Identify which cell holds the provided text, then report its (X, Y) central coordinate. 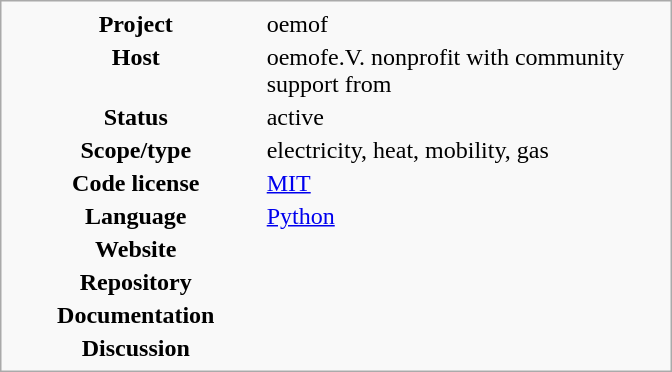
Repository (136, 282)
MIT (464, 183)
Project (136, 24)
Python (464, 216)
Host (136, 70)
Language (136, 216)
Discussion (136, 348)
Website (136, 249)
Scope/type (136, 150)
Code license (136, 183)
Status (136, 117)
oemofe.V. nonprofit with community support from (464, 70)
Documentation (136, 315)
active (464, 117)
electricity, heat, mobility, gas (464, 150)
oemof (464, 24)
